For the text-containing cell, return its midpoint in [X, Y] coordinate format. 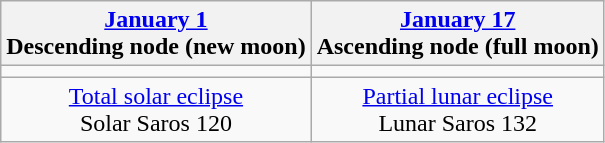
Partial lunar eclipseLunar Saros 132 [458, 110]
January 17Ascending node (full moon) [458, 34]
Total solar eclipseSolar Saros 120 [156, 110]
January 1Descending node (new moon) [156, 34]
